Identify which cell holds the provided text, then report its [X, Y] central coordinate. 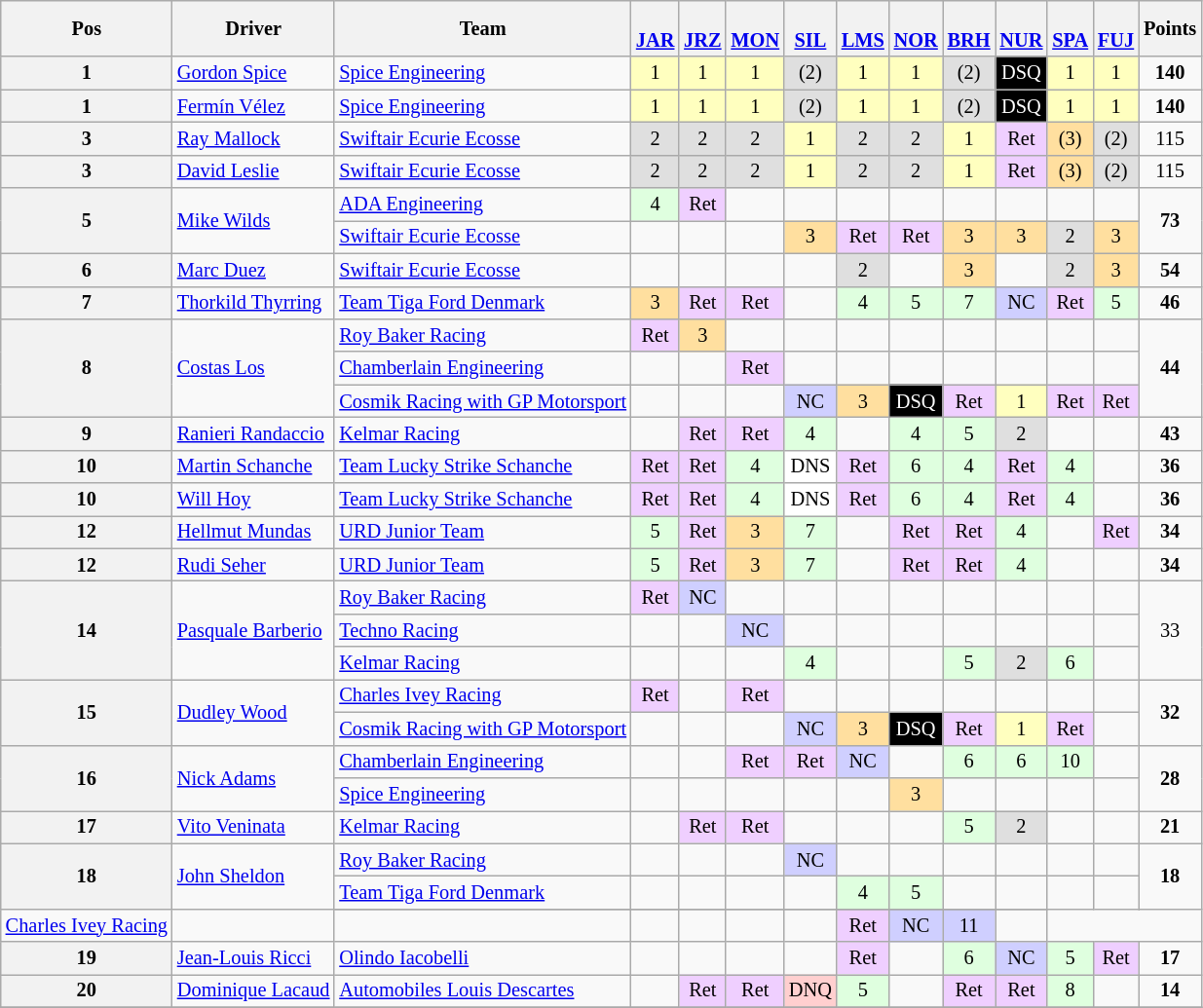
54 [1170, 270]
FUJ [1116, 28]
NUR [1022, 28]
20 [87, 990]
Ranieri Randaccio [253, 433]
43 [1170, 433]
Olindo Iacobelli [483, 958]
44 [1170, 368]
BRH [969, 28]
21 [1170, 827]
Costas Los [253, 368]
19 [87, 958]
28 [1170, 777]
11 [969, 925]
Techno Racing [483, 630]
Mike Wilds [253, 220]
ADA Engineering [483, 205]
15 [87, 711]
Jean-Louis Ricci [253, 958]
John Sheldon [253, 877]
73 [1170, 220]
Will Hoy [253, 500]
Hellmut Mundas [253, 532]
JRZ [702, 28]
Martin Schanche [253, 467]
Dudley Wood [253, 711]
Pos [87, 28]
Team [483, 28]
NOR [916, 28]
DNQ [810, 990]
Nick Adams [253, 777]
Thorkild Thyrring [253, 303]
Rudi Seher [253, 565]
Marc Duez [253, 270]
Gordon Spice [253, 73]
Points [1170, 28]
SPA [1070, 28]
Vito Veninata [253, 827]
JAR [655, 28]
Fermín Vélez [253, 106]
Ray Mallock [253, 138]
33 [1170, 629]
LMS [863, 28]
Automobiles Louis Descartes [483, 990]
Driver [253, 28]
46 [1170, 303]
SIL [810, 28]
David Leslie [253, 171]
Pasquale Barberio [253, 629]
32 [1170, 711]
MON [755, 28]
Dominique Lacaud [253, 990]
9 [87, 433]
16 [87, 777]
